Find where the given text appears and provide that cell's center as (x, y) coordinate. 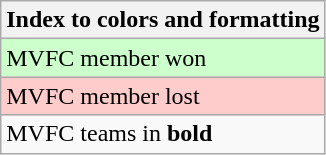
MVFC member lost (163, 96)
MVFC member won (163, 58)
Index to colors and formatting (163, 20)
MVFC teams in bold (163, 134)
